Locate the cell with the specified text and output its [x, y] center coordinate. 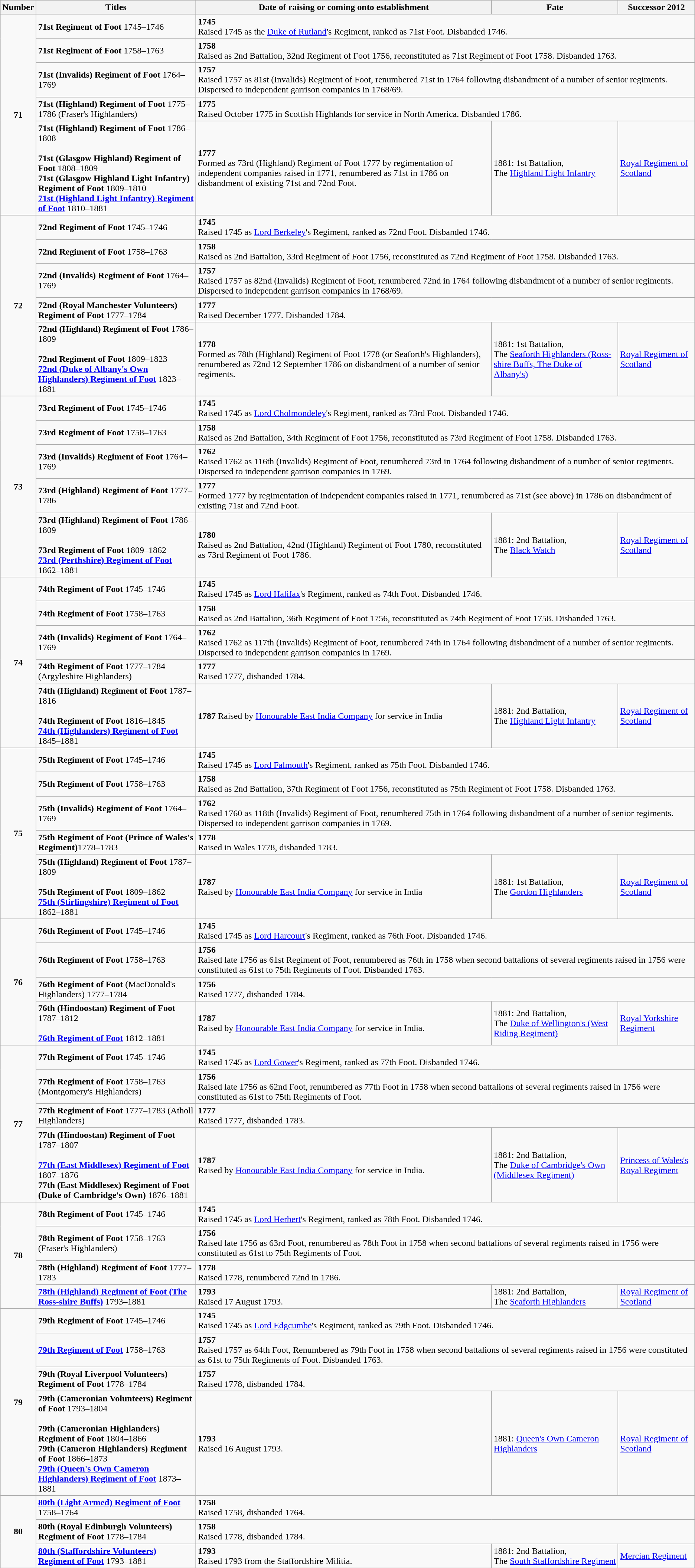
Number [18, 7]
78th (Highland) Regiment of Foot 1777–1783 [116, 1272]
71st Regiment of Foot 1745–1746 [116, 27]
75 [18, 833]
72nd (Invalids) Regiment of Foot 1764–1769 [116, 281]
1745Raised 1745 as Lord Berkeley's Regiment, ranked as 72nd Foot. Disbanded 1746. [445, 227]
1777Raised 1777, disbanded 1784. [445, 672]
73rd Regiment of Foot 1758–1763 [116, 432]
78th Regiment of Foot 1745–1746 [116, 1214]
1881: 2nd Battalion,The Highland Light Infantry [555, 716]
71st (Highland) Regiment of Foot 1775–1786 (Fraser's Highlanders) [116, 109]
73rd (Invalids) Regiment of Foot 1764–1769 [116, 462]
71st (Invalids) Regiment of Foot 1764–1769 [116, 80]
1745Raised 1745 as Lord Falmouth's Regiment, ranked as 75th Foot. Disbanded 1746. [445, 760]
80th (Royal Edinburgh Volunteers) Regiment of Foot 1778–1784 [116, 1531]
73rd (Highland) Regiment of Foot 1786–180973rd Regiment of Foot 1809–1862 73rd (Perthshire) Regiment of Foot 1862–1881 [116, 545]
1881: 2nd Battalion,The Black Watch [555, 545]
1881: 1st Battalion,The Seaforth Highlanders (Ross-shire Buffs, The Duke of Albany's) [555, 359]
1778Raised in Wales 1778, disbanded 1783. [445, 842]
1777Raised December 1777. Disbanded 1784. [445, 310]
1881: 2nd Battalion,The Duke of Wellington's (West Riding Regiment) [555, 1024]
78th Regiment of Foot 1758–1763 (Fraser's Highlanders) [116, 1243]
72nd Regiment of Foot 1745–1746 [116, 227]
1777Raised 1777, disbanded 1783. [445, 1116]
1756Raised 1777, disbanded 1784. [445, 989]
72nd Regiment of Foot 1758–1763 [116, 252]
1745Raised 1745 as Lord Edgcumbe's Regiment, ranked as 79th Foot. Disbanded 1746. [445, 1320]
1758Raised 1778, disbanded 1784. [445, 1531]
1745Raised 1745 as Lord Halifax's Regiment, ranked as 74th Foot. Disbanded 1746. [445, 589]
74th Regiment of Foot 1745–1746 [116, 589]
Princess of Wales's Royal Regiment [656, 1165]
Titles [116, 7]
73 [18, 486]
1745Raised 1745 as the Duke of Rutland's Regiment, ranked as 71st Foot. Disbanded 1746. [445, 27]
76th Regiment of Foot 1758–1763 [116, 960]
1745Raised 1745 as Lord Cholmondeley's Regiment, ranked as 73rd Foot. Disbanded 1746. [445, 408]
76 [18, 982]
Mercian Regiment [656, 1556]
74th Regiment of Foot 1758–1763 [116, 613]
79th Regiment of Foot 1745–1746 [116, 1320]
1758Raised as 2nd Battalion, 37th Regiment of Foot 1756, reconstituted as 75th Regiment of Foot 1758. Disbanded 1763. [445, 784]
75th (Invalids) Regiment of Foot 1764–1769 [116, 813]
75th Regiment of Foot (Prince of Wales's Regiment)1778–1783 [116, 842]
74 [18, 662]
78 [18, 1255]
74th Regiment of Foot 1777–1784 (Argyleshire Highlanders) [116, 672]
1745Raised 1745 as Lord Harcourt's Regiment, ranked as 76th Foot. Disbanded 1746. [445, 931]
1881: 2nd Battalion,The Duke of Cambridge's Own (Middlesex Regiment) [555, 1165]
1745Raised 1745 as Lord Gower's Regiment, ranked as 77th Foot. Disbanded 1746. [445, 1058]
1793Raised 17 August 1793. [344, 1297]
1758Raised 1758, disbanded 1764. [445, 1508]
1758Raised as 2nd Battalion, 36th Regiment of Foot 1756, reconstituted as 74th Regiment of Foot 1758. Disbanded 1763. [445, 613]
1881: 2nd Battalion,The South Staffordshire Regiment [555, 1556]
79th (Royal Liverpool Volunteers) Regiment of Foot 1778–1784 [116, 1379]
1881: 1st Battalion,The Gordon Highlanders [555, 886]
72 [18, 306]
75th Regiment of Foot 1758–1763 [116, 784]
71 [18, 115]
75th Regiment of Foot 1745–1746 [116, 760]
78th (Highland) Regiment of Foot (The Ross-shire Buffs) 1793–1881 [116, 1297]
72nd (Highland) Regiment of Foot 1786–180972nd Regiment of Foot 1809–1823 72nd (Duke of Albany's Own Highlanders) Regiment of Foot 1823–1881 [116, 359]
1757Raised 1778, disbanded 1784. [445, 1379]
1775Raised October 1775 in Scottish Highlands for service in North America. Disbanded 1786. [445, 109]
Successor 2012 [656, 7]
1780Raised as 2nd Battalion, 42nd (Highland) Regiment of Foot 1780, reconstituted as 73rd Regiment of Foot 1786. [344, 545]
1745Raised 1745 as Lord Herbert's Regiment, ranked as 78th Foot. Disbanded 1746. [445, 1214]
77 [18, 1124]
1758Raised as 2nd Battalion, 34th Regiment of Foot 1756, reconstituted as 73rd Regiment of Foot 1758. Disbanded 1763. [445, 432]
1758Raised as 2nd Battalion, 33rd Regiment of Foot 1756, reconstituted as 72nd Regiment of Foot 1758. Disbanded 1763. [445, 252]
80th (Light Armed) Regiment of Foot 1758–1764 [116, 1508]
1881: 2nd Battalion,The Seaforth Highlanders [555, 1297]
74th (Invalids) Regiment of Foot 1764–1769 [116, 642]
76th Regiment of Foot 1745–1746 [116, 931]
1778Raised 1778, renumbered 72nd in 1786. [445, 1272]
74th (Highland) Regiment of Foot 1787–181674th Regiment of Foot 1816–1845 74th (Highlanders) Regiment of Foot 1845–1881 [116, 716]
Royal Yorkshire Regiment [656, 1024]
73rd (Highland) Regiment of Foot 1777–1786 [116, 496]
77th Regiment of Foot 1777–1783 (Atholl Highlanders) [116, 1116]
76th (Hindoostan) Regiment of Foot 1787–181276th Regiment of Foot 1812–1881 [116, 1024]
1758Raised as 2nd Battalion, 32nd Regiment of Foot 1756, reconstituted as 71st Regiment of Foot 1758. Disbanded 1763. [445, 50]
1793Raised 1793 from the Staffordshire Militia. [344, 1556]
79th Regiment of Foot 1758–1763 [116, 1350]
Fate [555, 7]
71st Regiment of Foot 1758–1763 [116, 50]
77th Regiment of Foot 1758–1763 (Montgomery's Highlanders) [116, 1087]
1881: Queen's Own Cameron Highlanders [555, 1443]
Date of raising or coming onto establishment [344, 7]
73rd Regiment of Foot 1745–1746 [116, 408]
80 [18, 1531]
1881: 1st Battalion,The Highland Light Infantry [555, 168]
80th (Staffordshire Volunteers) Regiment of Foot 1793–1881 [116, 1556]
72nd (Royal Manchester Volunteers) Regiment of Foot 1777–1784 [116, 310]
75th (Highland) Regiment of Foot 1787–180975th Regiment of Foot 1809–1862 75th (Stirlingshire) Regiment of Foot 1862–1881 [116, 886]
1793Raised 16 August 1793. [344, 1443]
77th Regiment of Foot 1745–1746 [116, 1058]
79 [18, 1402]
76th Regiment of Foot (MacDonald's Highlanders) 1777–1784 [116, 989]
